Return (x, y) of the center of cell containing provided text 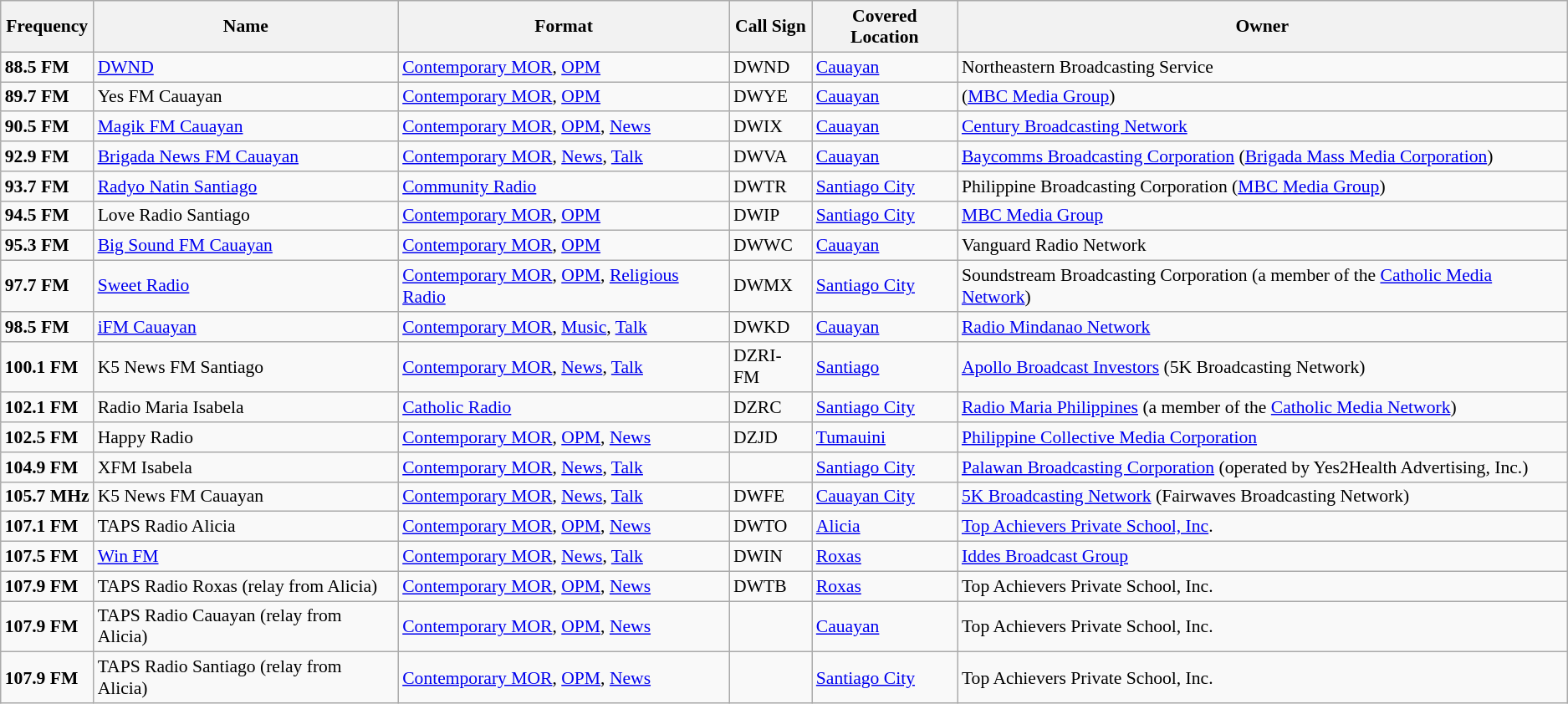
105.7 MHz (47, 497)
Radio Maria Philippines (a member of the Catholic Media Network) (1263, 408)
Iddes Broadcast Group (1263, 557)
iFM Cauayan (246, 327)
Baycomms Broadcasting Corporation (Brigada Mass Media Corporation) (1263, 156)
K5 News FM Santiago (246, 366)
XFM Isabela (246, 467)
DZRC (771, 408)
102.1 FM (47, 408)
Big Sound FM Cauayan (246, 246)
104.9 FM (47, 467)
Name (246, 27)
DZRI-FM (771, 366)
98.5 FM (47, 327)
DWMX (771, 286)
95.3 FM (47, 246)
Contemporary MOR, OPM, Religious Radio (564, 286)
DWTO (771, 527)
Win FM (246, 557)
Philippine Broadcasting Corporation (MBC Media Group) (1263, 186)
Cauayan City (885, 497)
5K Broadcasting Network (Fairwaves Broadcasting Network) (1263, 497)
Community Radio (564, 186)
TAPS Radio Alicia (246, 527)
DWYE (771, 97)
Tumauini (885, 437)
100.1 FM (47, 366)
Owner (1263, 27)
Northeastern Broadcasting Service (1263, 67)
90.5 FM (47, 127)
Sweet Radio (246, 286)
TAPS Radio Santiago (relay from Alicia) (246, 677)
92.9 FM (47, 156)
102.5 FM (47, 437)
DWIN (771, 557)
107.1 FM (47, 527)
Catholic Radio (564, 408)
TAPS Radio Cauayan (relay from Alicia) (246, 627)
Alicia (885, 527)
DWVA (771, 156)
Radio Maria Isabela (246, 408)
107.5 FM (47, 557)
Palawan Broadcasting Corporation (operated by Yes2Health Advertising, Inc.) (1263, 467)
Apollo Broadcast Investors (5K Broadcasting Network) (1263, 366)
Yes FM Cauayan (246, 97)
93.7 FM (47, 186)
89.7 FM (47, 97)
Call Sign (771, 27)
DWTB (771, 586)
Love Radio Santiago (246, 216)
Vanguard Radio Network (1263, 246)
Covered Location (885, 27)
TAPS Radio Roxas (relay from Alicia) (246, 586)
Frequency (47, 27)
88.5 FM (47, 67)
DWIP (771, 216)
Radyo Natin Santiago (246, 186)
DWKD (771, 327)
DWWC (771, 246)
K5 News FM Cauayan (246, 497)
Magik FM Cauayan (246, 127)
DWTR (771, 186)
(MBC Media Group) (1263, 97)
DZJD (771, 437)
Century Broadcasting Network (1263, 127)
DWFE (771, 497)
Contemporary MOR, Music, Talk (564, 327)
MBC Media Group (1263, 216)
Radio Mindanao Network (1263, 327)
97.7 FM (47, 286)
Brigada News FM Cauayan (246, 156)
Soundstream Broadcasting Corporation (a member of the Catholic Media Network) (1263, 286)
Happy Radio (246, 437)
Santiago (885, 366)
Format (564, 27)
94.5 FM (47, 216)
DWIX (771, 127)
Philippine Collective Media Corporation (1263, 437)
